Find where the given text appears and provide that cell's center as [X, Y] coordinate. 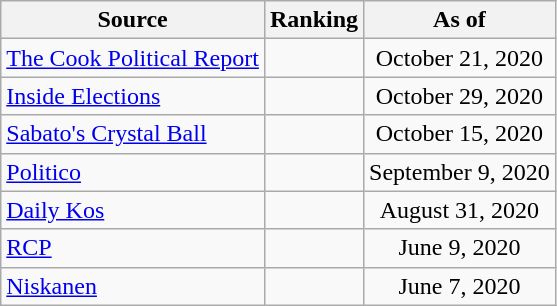
Inside Elections [133, 96]
The Cook Political Report [133, 58]
June 7, 2020 [460, 286]
Daily Kos [133, 210]
As of [460, 20]
Source [133, 20]
October 29, 2020 [460, 96]
June 9, 2020 [460, 248]
Politico [133, 172]
August 31, 2020 [460, 210]
RCP [133, 248]
October 21, 2020 [460, 58]
Niskanen [133, 286]
September 9, 2020 [460, 172]
Ranking [314, 20]
Sabato's Crystal Ball [133, 134]
October 15, 2020 [460, 134]
